From the cell containing the given text, extract its center point as (x, y) coordinate. 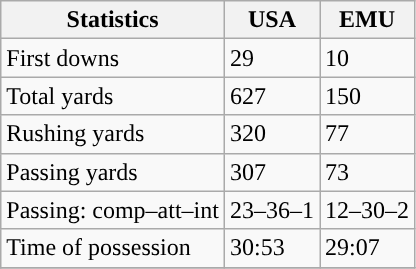
Rushing yards (113, 134)
23–36–1 (272, 210)
EMU (368, 20)
Statistics (113, 20)
30:53 (272, 248)
73 (368, 172)
Time of possession (113, 248)
150 (368, 96)
77 (368, 134)
29:07 (368, 248)
307 (272, 172)
10 (368, 58)
320 (272, 134)
Total yards (113, 96)
First downs (113, 58)
29 (272, 58)
Passing yards (113, 172)
12–30–2 (368, 210)
Passing: comp–att–int (113, 210)
USA (272, 20)
627 (272, 96)
